Capture the cell that displays the provided text and extract its (X, Y) central coordinate. 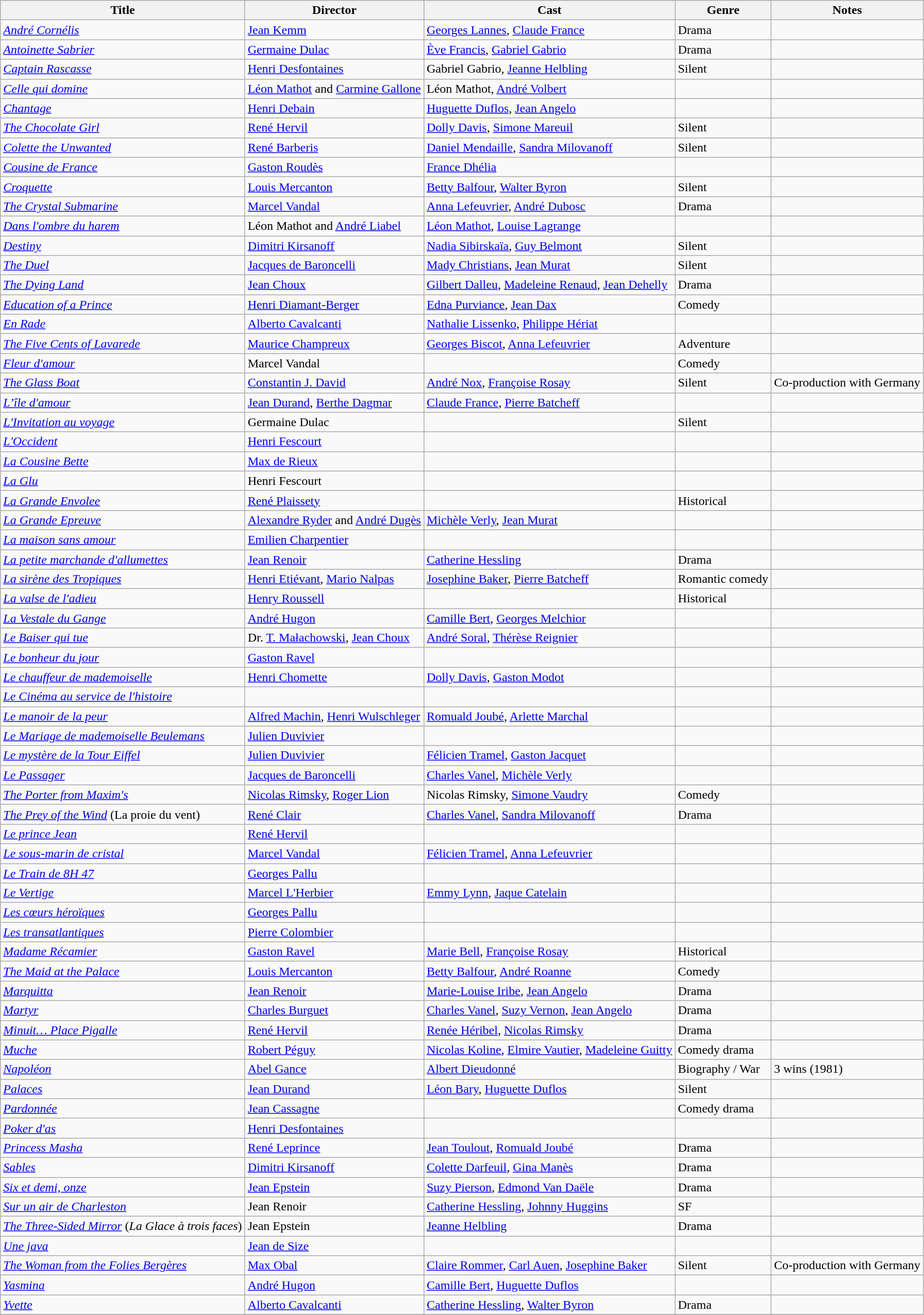
Robert Péguy (334, 1050)
Abel Gance (334, 1069)
Les transatlantiques (123, 932)
Jean Choux (334, 285)
Marie-Louise Iribe, Jean Angelo (549, 991)
Charles Vanel, Suzy Vernon, Jean Angelo (549, 1010)
Antoinette Sabrier (123, 49)
Jeanne Helbling (549, 1226)
The Glass Boat (123, 383)
Biography / War (723, 1069)
Nadia Sibirskaïa, Guy Belmont (549, 246)
Colette Darfeuil, Gina Manès (549, 1167)
Le Passager (123, 775)
La valse de l'adieu (123, 599)
Ève Francis, Gabriel Gabrio (549, 49)
Nicolas Koline, Elmire Vautier, Madeleine Guitty (549, 1050)
Constantin J. David (334, 383)
Le mystère de la Tour Eiffel (123, 755)
Anna Lefeuvrier, André Dubosc (549, 206)
The Prey of the Wind (La proie du vent) (123, 814)
Palaces (123, 1089)
René Clair (334, 814)
Charles Vanel, Michèle Verly (549, 775)
Dans l'ombre du harem (123, 226)
Napoléon (123, 1069)
Michèle Verly, Jean Murat (549, 520)
Muche (123, 1050)
Suzy Pierson, Edmond Van Daële (549, 1187)
Le Baiser qui tue (123, 638)
Gaston Roudès (334, 167)
Catherine Hessling (549, 559)
La Glu (123, 481)
The Duel (123, 265)
Albert Dieudonné (549, 1069)
The Five Cents of Lavarede (123, 344)
Claude France, Pierre Batcheff (549, 402)
Minuit… Place Pigalle (123, 1030)
Daniel Mendaille, Sandra Milovanoff (549, 147)
La Grande Envolee (123, 500)
Mady Christians, Jean Murat (549, 265)
Colette the Unwanted (123, 147)
Edna Purviance, Jean Dax (549, 305)
Chantage (123, 108)
Jean Cassagne (334, 1108)
Henri Diamant-Berger (334, 305)
Cast (549, 10)
Yasmina (123, 1285)
Destiny (123, 246)
La Grande Epreuve (123, 520)
Félicien Tramel, Anna Lefeuvrier (549, 853)
Catherine Hessling, Walter Byron (549, 1305)
Emilien Charpentier (334, 540)
Adventure (723, 344)
Léon Bary, Huguette Duflos (549, 1089)
Gilbert Dalleu, Madeleine Renaud, Jean Dehelly (549, 285)
Jean Durand (334, 1089)
La sirène des Tropiques (123, 579)
Le chauffeur de mademoiselle (123, 677)
La Cousine Bette (123, 461)
Education of a Prince (123, 305)
Camille Bert, Georges Melchior (549, 618)
Romantic comedy (723, 579)
The Porter from Maxim's (123, 795)
Betty Balfour, André Roanne (549, 971)
Le Cinéma au service de l'histoire (123, 697)
France Dhélia (549, 167)
Léon Mathot and André Liabel (334, 226)
Director (334, 10)
Claire Rommer, Carl Auen, Josephine Baker (549, 1266)
Les cœurs héroïques (123, 913)
Charles Burguet (334, 1010)
Jean Toulout, Romuald Joubé (549, 1148)
Yvette (123, 1305)
Le bonheur du jour (123, 657)
Title (123, 10)
Notes (847, 10)
Cousine de France (123, 167)
Le manoir de la peur (123, 716)
Nathalie Lissenko, Philippe Hériat (549, 324)
Léon Mathot and Carmine Gallone (334, 89)
Félicien Tramel, Gaston Jacquet (549, 755)
Nicolas Rimsky, Roger Lion (334, 795)
Fleur d'amour (123, 363)
Marcel L'Herbier (334, 893)
Celle qui domine (123, 89)
La maison sans amour (123, 540)
Captain Rascasse (123, 69)
Maurice Champreux (334, 344)
The Maid at the Palace (123, 971)
Henry Roussell (334, 599)
Emmy Lynn, Jaque Catelain (549, 893)
Henri Debain (334, 108)
Jean Kemm (334, 30)
René Leprince (334, 1148)
Renée Héribel, Nicolas Rimsky (549, 1030)
André Cornélis (123, 30)
L'Occident (123, 442)
The Woman from the Folies Bergères (123, 1266)
Léon Mathot, André Volbert (549, 89)
The Crystal Submarine (123, 206)
La petite marchande d'allumettes (123, 559)
Le Train de 8H 47 (123, 873)
Sables (123, 1167)
Nicolas Rimsky, Simone Vaudry (549, 795)
Georges Biscot, Anna Lefeuvrier (549, 344)
Henri Chomette (334, 677)
Gabriel Gabrio, Jeanne Helbling (549, 69)
Alexandre Ryder and André Dugès (334, 520)
La Vestale du Gange (123, 618)
Une java (123, 1246)
Max Obal (334, 1266)
Marie Bell, Françoise Rosay (549, 952)
René Barberis (334, 147)
Pierre Colombier (334, 932)
Le prince Jean (123, 834)
L’île d'amour (123, 402)
Dolly Davis, Gaston Modot (549, 677)
Martyr (123, 1010)
Dolly Davis, Simone Mareuil (549, 128)
Jean de Size (334, 1246)
Poker d'as (123, 1128)
En Rade (123, 324)
Camille Bert, Huguette Duflos (549, 1285)
Sur un air de Charleston (123, 1207)
Pardonnée (123, 1108)
Romuald Joubé, Arlette Marchal (549, 716)
Josephine Baker, Pierre Batcheff (549, 579)
Dr. T. Małachowski, Jean Choux (334, 638)
The Dying Land (123, 285)
Croquette (123, 187)
Le Mariage de mademoiselle Beulemans (123, 736)
Madame Récamier (123, 952)
SF (723, 1207)
L'Invitation au voyage (123, 422)
René Plaissety (334, 500)
Henri Etiévant, Mario Nalpas (334, 579)
Huguette Duflos, Jean Angelo (549, 108)
Le sous-marin de cristal (123, 853)
Betty Balfour, Walter Byron (549, 187)
Alfred Machin, Henri Wulschleger (334, 716)
Princess Masha (123, 1148)
André Soral, Thérèse Reignier (549, 638)
The Chocolate Girl (123, 128)
Jean Durand, Berthe Dagmar (334, 402)
3 wins (1981) (847, 1069)
Genre (723, 10)
Charles Vanel, Sandra Milovanoff (549, 814)
Marquitta (123, 991)
Catherine Hessling, Johnny Huggins (549, 1207)
Max de Rieux (334, 461)
Le Vertige (123, 893)
André Nox, Françoise Rosay (549, 383)
Georges Lannes, Claude France (549, 30)
The Three-Sided Mirror (La Glace à trois faces) (123, 1226)
Léon Mathot, Louise Lagrange (549, 226)
Six et demi, onze (123, 1187)
